Identify which cell holds the provided text, then report its [X, Y] central coordinate. 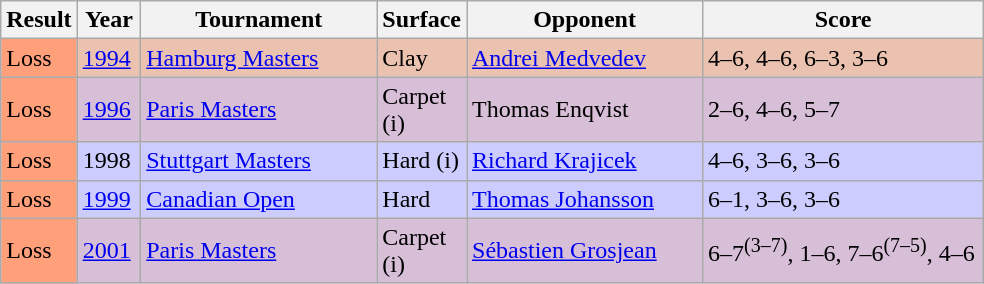
Tournament [259, 20]
6–7(3–7), 1–6, 7–6(7–5), 4–6 [844, 250]
Canadian Open [259, 199]
Hard (i) [422, 161]
Clay [422, 58]
1998 [109, 161]
2–6, 4–6, 5–7 [844, 110]
6–1, 3–6, 3–6 [844, 199]
Thomas Enqvist [584, 110]
Thomas Johansson [584, 199]
4–6, 4–6, 6–3, 3–6 [844, 58]
Stuttgart Masters [259, 161]
Andrei Medvedev [584, 58]
Year [109, 20]
Score [844, 20]
4–6, 3–6, 3–6 [844, 161]
1996 [109, 110]
1994 [109, 58]
Richard Krajicek [584, 161]
2001 [109, 250]
Opponent [584, 20]
Hamburg Masters [259, 58]
1999 [109, 199]
Result [39, 20]
Sébastien Grosjean [584, 250]
Surface [422, 20]
Hard [422, 199]
